Determine the (X, Y) coordinate at the center of the cell enclosing the given text.  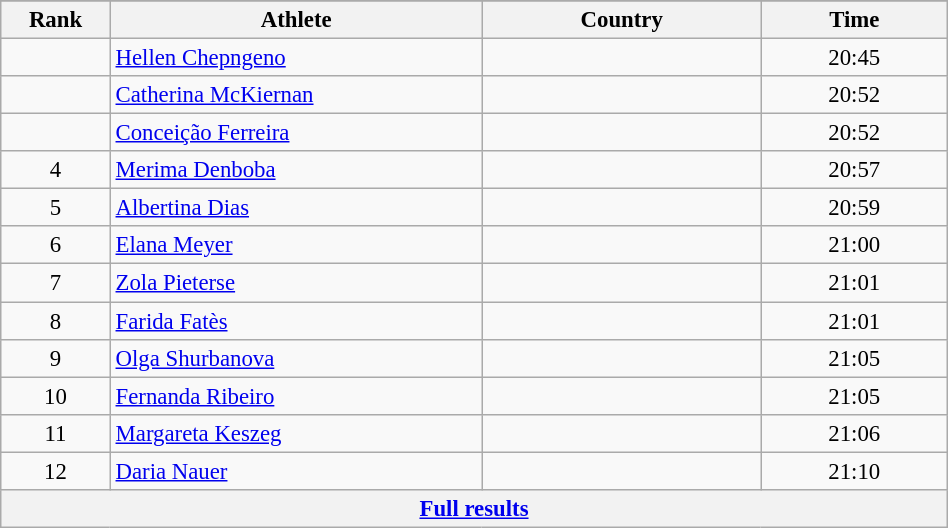
Zola Pieterse (296, 283)
20:57 (854, 170)
Olga Shurbanova (296, 358)
10 (56, 396)
Margareta Keszeg (296, 433)
11 (56, 433)
20:45 (854, 58)
20:59 (854, 208)
21:10 (854, 471)
5 (56, 208)
Rank (56, 20)
6 (56, 245)
Daria Nauer (296, 471)
Time (854, 20)
Athlete (296, 20)
Elana Meyer (296, 245)
Country (622, 20)
21:06 (854, 433)
12 (56, 471)
4 (56, 170)
Albertina Dias (296, 208)
Merima Denboba (296, 170)
Fernanda Ribeiro (296, 396)
Farida Fatès (296, 321)
21:00 (854, 245)
8 (56, 321)
7 (56, 283)
Hellen Chepngeno (296, 58)
Conceição Ferreira (296, 133)
Full results (474, 509)
9 (56, 358)
Catherina McKiernan (296, 95)
